Detect which cell encompasses the target text, then output its (X, Y) center coordinate. 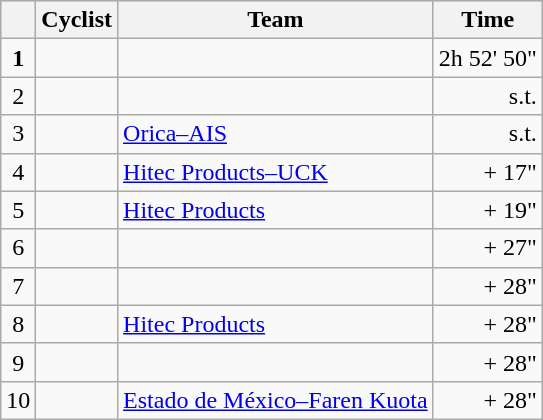
3 (18, 134)
6 (18, 248)
10 (18, 400)
4 (18, 172)
1 (18, 58)
Orica–AIS (276, 134)
+ 27" (488, 248)
Cyclist (77, 20)
8 (18, 324)
Time (488, 20)
+ 17" (488, 172)
Hitec Products–UCK (276, 172)
9 (18, 362)
Team (276, 20)
5 (18, 210)
Estado de México–Faren Kuota (276, 400)
+ 19" (488, 210)
7 (18, 286)
2 (18, 96)
2h 52' 50" (488, 58)
